Return (X, Y) of the center of cell containing provided text 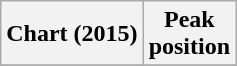
Chart (2015) (72, 34)
Peakposition (189, 34)
